For the text-containing cell, return its midpoint in (x, y) coordinate format. 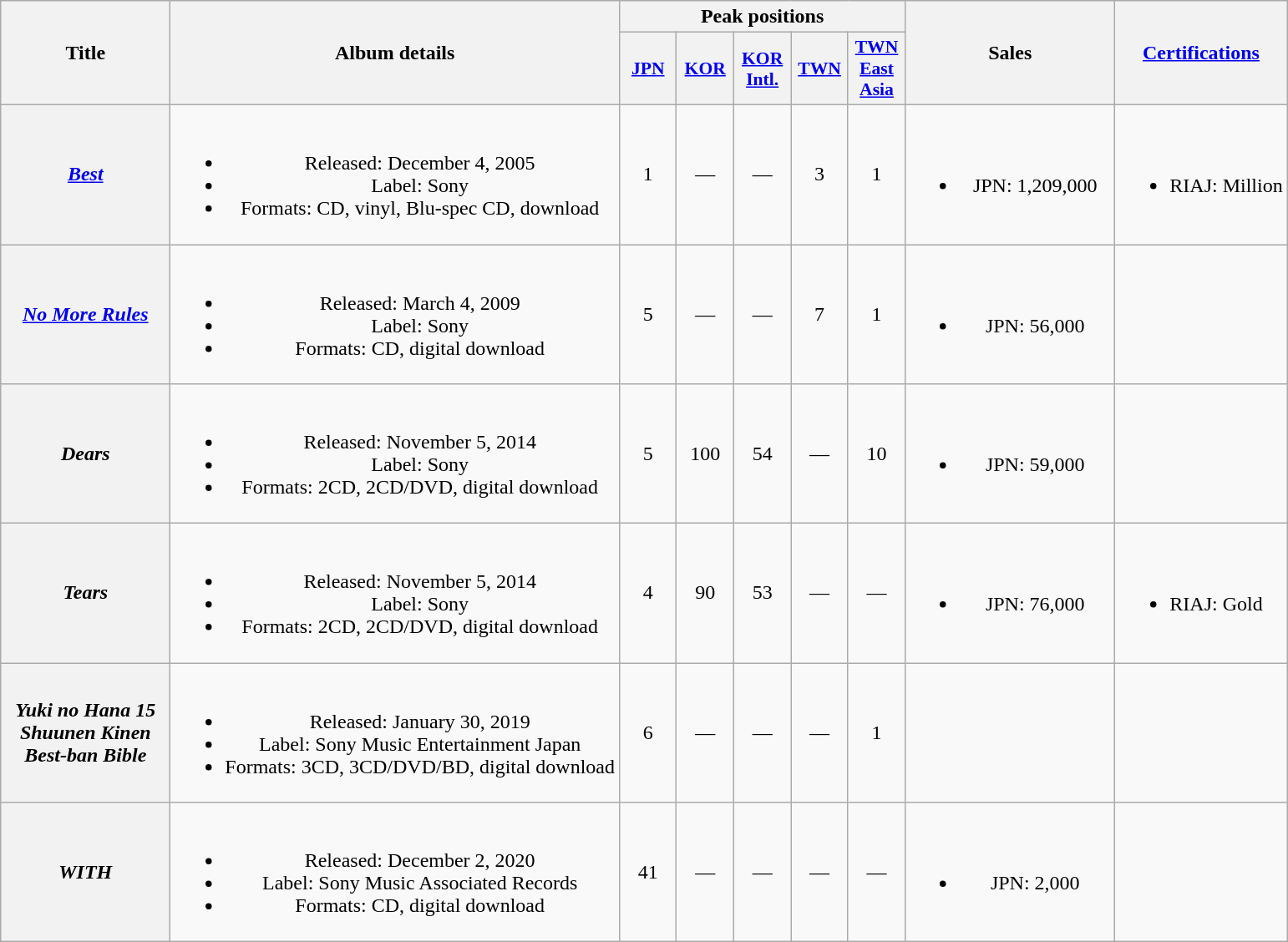
RIAJ: Million (1201, 174)
Title (85, 53)
Tears (85, 593)
RIAJ: Gold (1201, 593)
Released: March 4, 2009Label: SonyFormats: CD, digital download (395, 314)
100 (705, 454)
3 (819, 174)
JPN: 76,000 (1011, 593)
WITH (85, 872)
Yuki no Hana 15 Shuunen Kinen Best-ban Bible (85, 733)
TWN (819, 68)
JPN (648, 68)
KOR Intl. (762, 68)
Released: January 30, 2019Label: Sony Music Entertainment JapanFormats: 3CD, 3CD/DVD/BD, digital download (395, 733)
10 (876, 454)
4 (648, 593)
Released: December 4, 2005Label: SonyFormats: CD, vinyl, Blu-spec CD, download (395, 174)
53 (762, 593)
JPN: 1,209,000 (1011, 174)
41 (648, 872)
Dears (85, 454)
Certifications (1201, 53)
Album details (395, 53)
KOR (705, 68)
JPN: 2,000 (1011, 872)
No More Rules (85, 314)
Sales (1011, 53)
Peak positions (763, 17)
Best (85, 174)
6 (648, 733)
90 (705, 593)
JPN: 56,000 (1011, 314)
JPN: 59,000 (1011, 454)
7 (819, 314)
TWN East Asia (876, 68)
Released: December 2, 2020Label: Sony Music Associated RecordsFormats: CD, digital download (395, 872)
54 (762, 454)
